Extract the [X, Y] coordinate from the center of the cell holding the provided text.  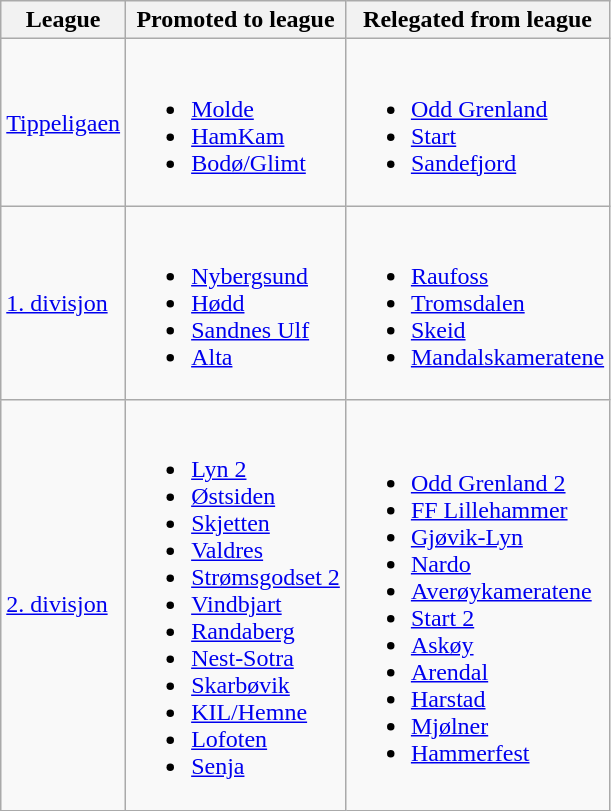
RaufossTromsdalenSkeidMandalskameratene [477, 303]
MoldeHamKamBodø/Glimt [236, 122]
Odd Grenland 2FF LillehammerGjøvik-LynNardoAverøykamerateneStart 2AskøyArendalHarstadMjølnerHammerfest [477, 605]
League [64, 20]
Tippeligaen [64, 122]
Lyn 2ØstsidenSkjettenValdresStrømsgodset 2VindbjartRandabergNest-SotraSkarbøvikKIL/HemneLofotenSenja [236, 605]
Relegated from league [477, 20]
Promoted to league [236, 20]
1. divisjon [64, 303]
Odd GrenlandStartSandefjord [477, 122]
NybergsundHøddSandnes UlfAlta [236, 303]
2. divisjon [64, 605]
